Search for the cell housing the specified text and yield its [x, y] center coordinate. 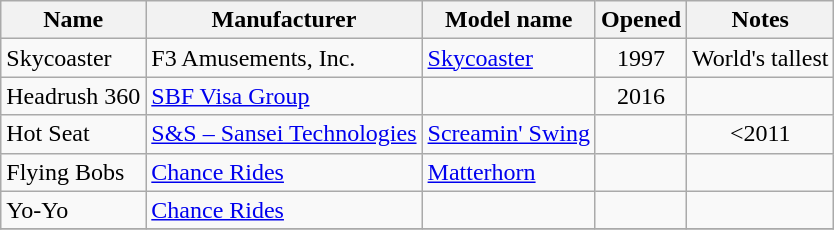
Name [74, 20]
1997 [640, 58]
Headrush 360 [74, 96]
Yo-Yo [74, 210]
Screamin' Swing [508, 134]
Manufacturer [284, 20]
Model name [508, 20]
Opened [640, 20]
2016 [640, 96]
Matterhorn [508, 172]
<2011 [760, 134]
Flying Bobs [74, 172]
World's tallest [760, 58]
S&S – Sansei Technologies [284, 134]
SBF Visa Group [284, 96]
F3 Amusements, Inc. [284, 58]
Notes [760, 20]
Hot Seat [74, 134]
